Return [x, y] of the center of cell containing provided text 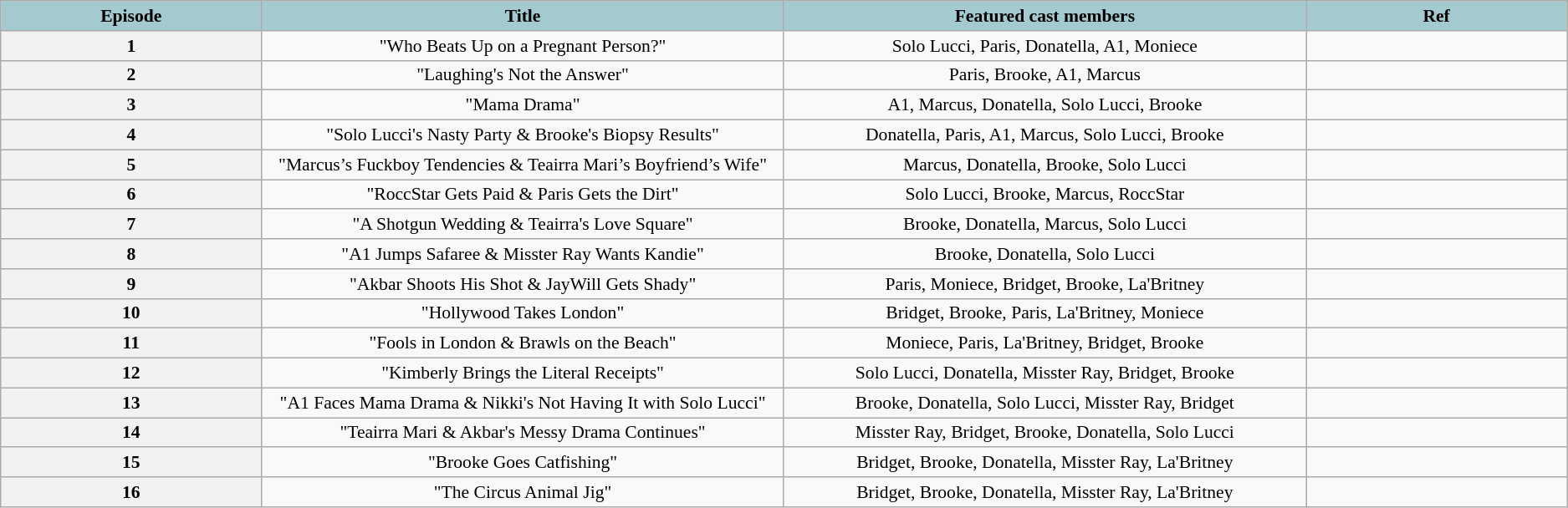
"A1 Faces Mama Drama & Nikki's Not Having It with Solo Lucci" [523, 403]
6 [131, 195]
"A Shotgun Wedding & Teairra's Love Square" [523, 225]
2 [131, 75]
"The Circus Animal Jig" [523, 492]
Solo Lucci, Brooke, Marcus, RoccStar [1044, 195]
16 [131, 492]
"Kimberly Brings the Literal Receipts" [523, 373]
Moniece, Paris, La'Britney, Bridget, Brooke [1044, 343]
Marcus, Donatella, Brooke, Solo Lucci [1044, 165]
4 [131, 135]
9 [131, 284]
"Teairra Mari & Akbar's Messy Drama Continues" [523, 433]
"Laughing's Not the Answer" [523, 75]
"Akbar Shoots His Shot & JayWill Gets Shady" [523, 284]
Solo Lucci, Donatella, Misster Ray, Bridget, Brooke [1044, 373]
"Brooke Goes Catfishing" [523, 463]
"Hollywood Takes London" [523, 313]
10 [131, 313]
Paris, Brooke, A1, Marcus [1044, 75]
3 [131, 105]
1 [131, 46]
Paris, Moniece, Bridget, Brooke, La'Britney [1044, 284]
"Fools in London & Brawls on the Beach" [523, 343]
"Solo Lucci's Nasty Party & Brooke's Biopsy Results" [523, 135]
A1, Marcus, Donatella, Solo Lucci, Brooke [1044, 105]
13 [131, 403]
Ref [1437, 16]
5 [131, 165]
8 [131, 254]
11 [131, 343]
"Marcus’s Fuckboy Tendencies & Teairra Mari’s Boyfriend’s Wife" [523, 165]
Solo Lucci, Paris, Donatella, A1, Moniece [1044, 46]
"RoccStar Gets Paid & Paris Gets the Dirt" [523, 195]
7 [131, 225]
Episode [131, 16]
Title [523, 16]
Donatella, Paris, A1, Marcus, Solo Lucci, Brooke [1044, 135]
15 [131, 463]
Brooke, Donatella, Solo Lucci [1044, 254]
12 [131, 373]
Misster Ray, Bridget, Brooke, Donatella, Solo Lucci [1044, 433]
Brooke, Donatella, Solo Lucci, Misster Ray, Bridget [1044, 403]
"Who Beats Up on a Pregnant Person?" [523, 46]
Bridget, Brooke, Paris, La'Britney, Moniece [1044, 313]
14 [131, 433]
Featured cast members [1044, 16]
Brooke, Donatella, Marcus, Solo Lucci [1044, 225]
"Mama Drama" [523, 105]
"A1 Jumps Safaree & Misster Ray Wants Kandie" [523, 254]
